Identify which cell holds the provided text, then report its (X, Y) central coordinate. 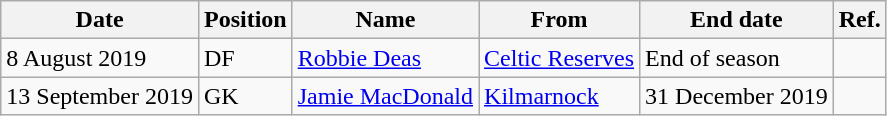
End date (737, 20)
31 December 2019 (737, 96)
13 September 2019 (100, 96)
GK (245, 96)
From (560, 20)
8 August 2019 (100, 58)
Celtic Reserves (560, 58)
Ref. (860, 20)
End of season (737, 58)
Robbie Deas (385, 58)
Kilmarnock (560, 96)
Jamie MacDonald (385, 96)
Name (385, 20)
Date (100, 20)
DF (245, 58)
Position (245, 20)
